Locate the cell with the specified text and output its [X, Y] center coordinate. 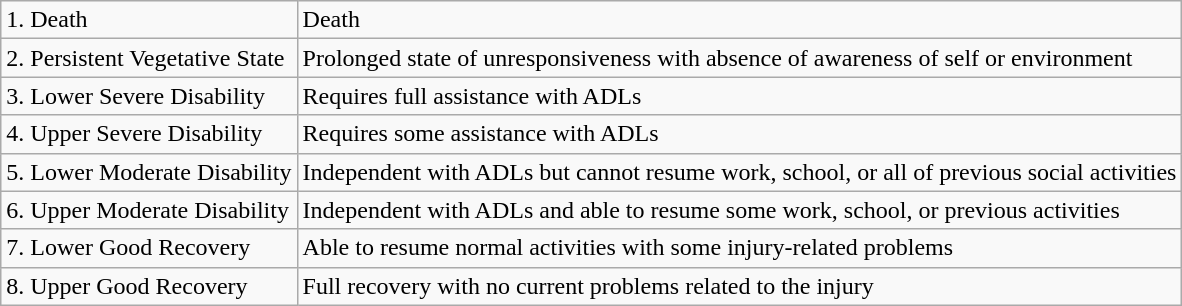
Requires full assistance with ADLs [740, 96]
Independent with ADLs but cannot resume work, school, or all of previous social activities [740, 172]
4. Upper Severe Disability [149, 134]
7. Lower Good Recovery [149, 248]
5. Lower Moderate Disability [149, 172]
6. Upper Moderate Disability [149, 210]
Death [740, 20]
3. Lower Severe Disability [149, 96]
1. Death [149, 20]
Able to resume normal activities with some injury-related problems [740, 248]
Full recovery with no current problems related to the injury [740, 286]
Prolonged state of unresponsiveness with absence of awareness of self or environment [740, 58]
Requires some assistance with ADLs [740, 134]
8. Upper Good Recovery [149, 286]
2. Persistent Vegetative State [149, 58]
Independent with ADLs and able to resume some work, school, or previous activities [740, 210]
